Search for the cell housing the specified text and yield its (X, Y) center coordinate. 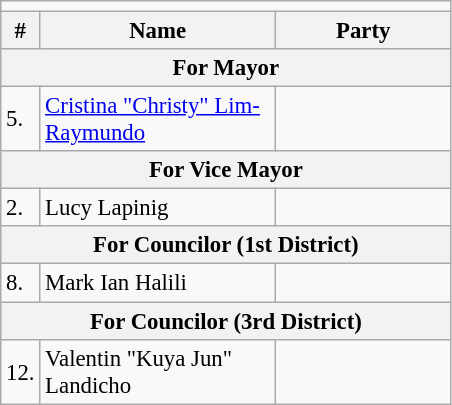
# (20, 31)
Cristina "Christy" Lim-Raymundo (158, 120)
Party (363, 31)
For Councilor (3rd District) (226, 321)
Lucy Lapinig (158, 208)
5. (20, 120)
12. (20, 372)
Name (158, 31)
Valentin "Kuya Jun" Landicho (158, 372)
2. (20, 208)
For Councilor (1st District) (226, 245)
8. (20, 283)
For Vice Mayor (226, 170)
Mark Ian Halili (158, 283)
For Mayor (226, 68)
